Output the (x, y) coordinate of the center of the cell containing the given text.  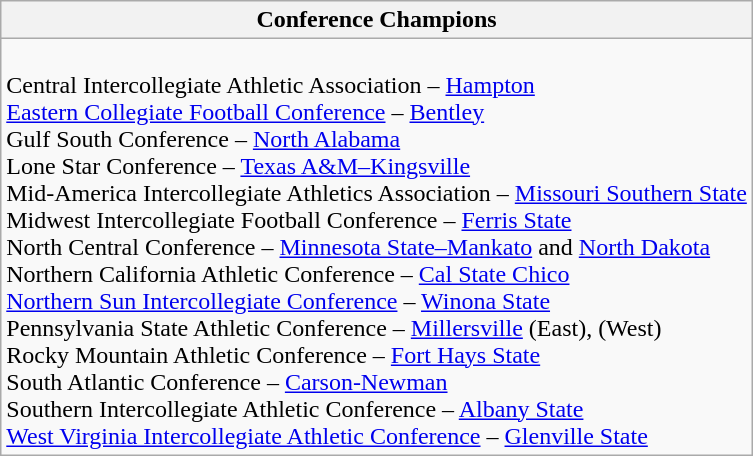
Conference Champions (377, 20)
